From the cell containing the given text, extract its center point as (X, Y) coordinate. 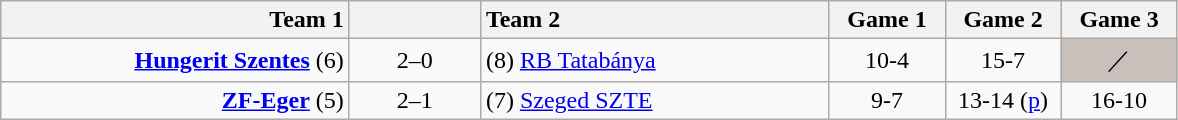
16-10 (1119, 100)
Team 1 (176, 20)
ZF-Eger (5) (176, 100)
2–1 (414, 100)
15-7 (1003, 60)
(8) RB Tatabánya (654, 60)
Hungerit Szentes (6) (176, 60)
Game 1 (887, 20)
Game 3 (1119, 20)
Team 2 (654, 20)
9-7 (887, 100)
／ (1119, 60)
13-14 (p) (1003, 100)
(7) Szeged SZTE (654, 100)
10-4 (887, 60)
2–0 (414, 60)
Game 2 (1003, 20)
